Output the (x, y) coordinate of the center of the cell containing the given text.  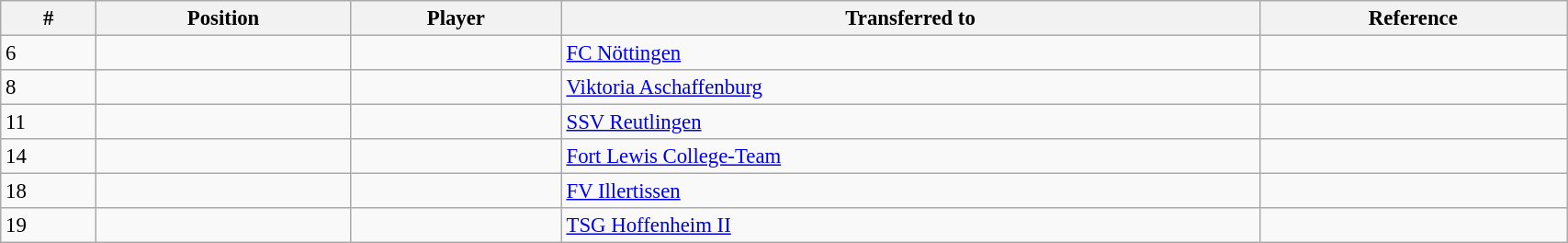
19 (49, 226)
Position (224, 18)
11 (49, 122)
TSG Hoffenheim II (910, 226)
Fort Lewis College-Team (910, 156)
# (49, 18)
Reference (1413, 18)
8 (49, 87)
Player (457, 18)
18 (49, 191)
SSV Reutlingen (910, 122)
6 (49, 53)
FC Nöttingen (910, 53)
Viktoria Aschaffenburg (910, 87)
Transferred to (910, 18)
FV Illertissen (910, 191)
14 (49, 156)
